Output the (X, Y) coordinate of the center of the cell containing the given text.  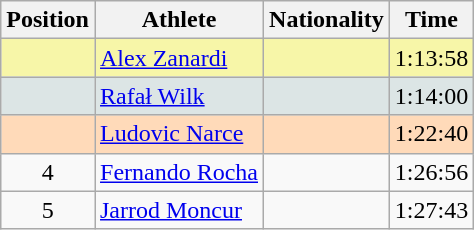
Athlete (178, 20)
Rafał Wilk (178, 96)
Position (48, 20)
Jarrod Moncur (178, 210)
1:13:58 (431, 58)
Ludovic Narce (178, 134)
Fernando Rocha (178, 172)
1:27:43 (431, 210)
4 (48, 172)
5 (48, 210)
1:26:56 (431, 172)
Time (431, 20)
1:14:00 (431, 96)
1:22:40 (431, 134)
Nationality (327, 20)
Alex Zanardi (178, 58)
